Find where the given text appears and provide that cell's center as [X, Y] coordinate. 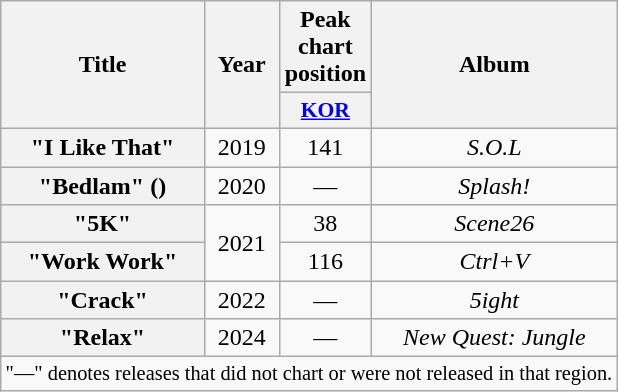
Scene26 [494, 224]
141 [325, 147]
Title [103, 65]
Album [494, 65]
S.O.L [494, 147]
New Quest: Jungle [494, 338]
116 [325, 262]
2020 [242, 185]
"I Like That" [103, 147]
2019 [242, 147]
"Bedlam" () [103, 185]
KOR [325, 111]
Ctrl+V [494, 262]
"Work Work" [103, 262]
"Crack" [103, 300]
2022 [242, 300]
Peak chart position [325, 47]
"—" denotes releases that did not chart or were not released in that region. [309, 374]
2021 [242, 243]
Splash! [494, 185]
2024 [242, 338]
"5K" [103, 224]
5ight [494, 300]
Year [242, 65]
"Relax" [103, 338]
38 [325, 224]
